Return (x, y) of the center of cell containing provided text 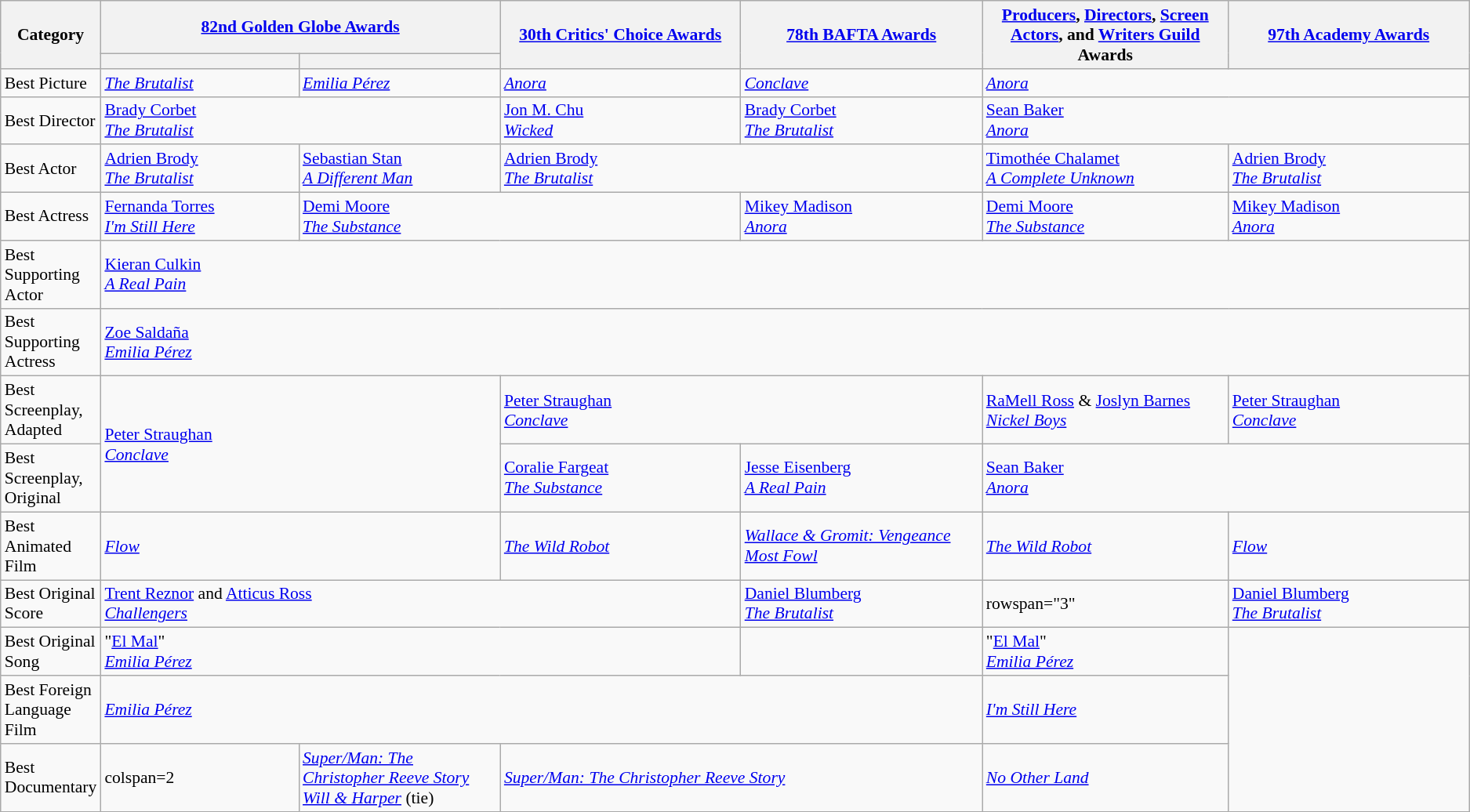
Best Screenplay, Adapted (51, 411)
Category (51, 34)
Jon M. ChuWicked (621, 121)
Best Original Score (51, 604)
rowspan="3" (1105, 604)
78th BAFTA Awards (862, 34)
Coralie FargeatThe Substance (621, 478)
No Other Land (1105, 778)
Wallace & Gromit: Vengeance Most Fowl (862, 546)
Best Picture (51, 83)
Super/Man: The Christopher Reeve StoryWill & Harper (tie) (400, 778)
Demi MooreThe Substance (520, 216)
Timothée ChalametA Complete Unknown (1105, 169)
Best Actress (51, 216)
Trent Reznor and Atticus RossChallengers (420, 604)
Best Supporting Actor (51, 274)
Kieran CulkinA Real Pain (784, 274)
Best Supporting Actress (51, 342)
Producers, Directors, Screen Actors, and Writers Guild Awards (1105, 34)
I'm Still Here (1105, 710)
Best Screenplay, Original (51, 478)
Best Actor (51, 169)
Best Original Song (51, 652)
30th Critics' Choice Awards (621, 34)
Zoe SaldañaEmilia Pérez (784, 342)
Jesse EisenbergA Real Pain (862, 478)
The Brutalist (199, 83)
Best Documentary (51, 778)
Best Director (51, 121)
Best Foreign Language Film (51, 710)
Sebastian StanA Different Man (400, 169)
RaMell Ross & Joslyn BarnesNickel Boys (1105, 411)
97th Academy Awards (1348, 34)
82nd Golden Globe Awards (299, 27)
Super/Man: The Christopher Reeve Story (742, 778)
Fernanda TorresI'm Still Here (199, 216)
Conclave (862, 83)
colspan=2 (199, 778)
Demi Moore The Substance (1105, 216)
Best Animated Film (51, 546)
